Identify which cell holds the provided text, then report its [X, Y] central coordinate. 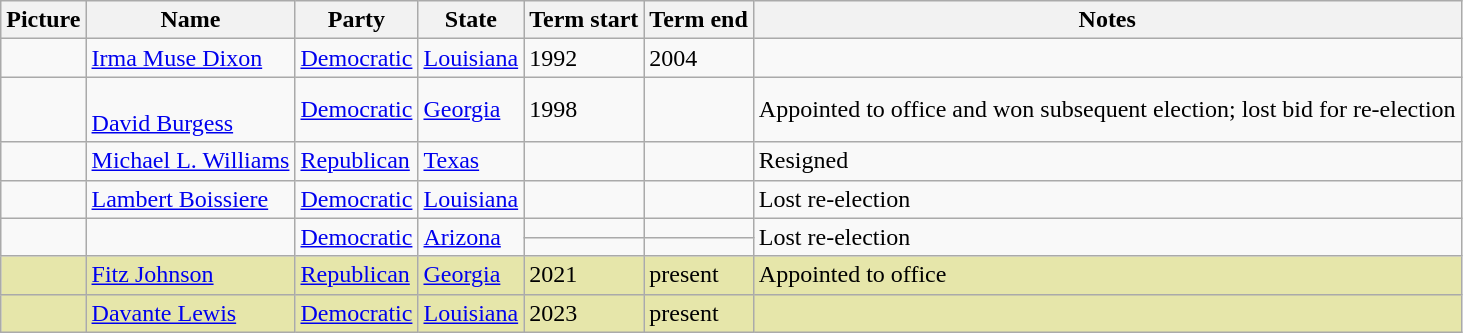
State [471, 20]
Term start [584, 20]
Party [356, 20]
2023 [584, 313]
2004 [699, 58]
Arizona [471, 237]
Fitz Johnson [190, 275]
Irma Muse Dixon [190, 58]
1992 [584, 58]
Michael L. Williams [190, 161]
David Burgess [190, 110]
Name [190, 20]
Term end [699, 20]
Notes [1107, 20]
Lambert Boissiere [190, 199]
Resigned [1107, 161]
2021 [584, 275]
Appointed to office and won subsequent election; lost bid for re-election [1107, 110]
1998 [584, 110]
Davante Lewis [190, 313]
Picture [44, 20]
Texas [471, 161]
Appointed to office [1107, 275]
